Identify which cell holds the provided text, then report its [X, Y] central coordinate. 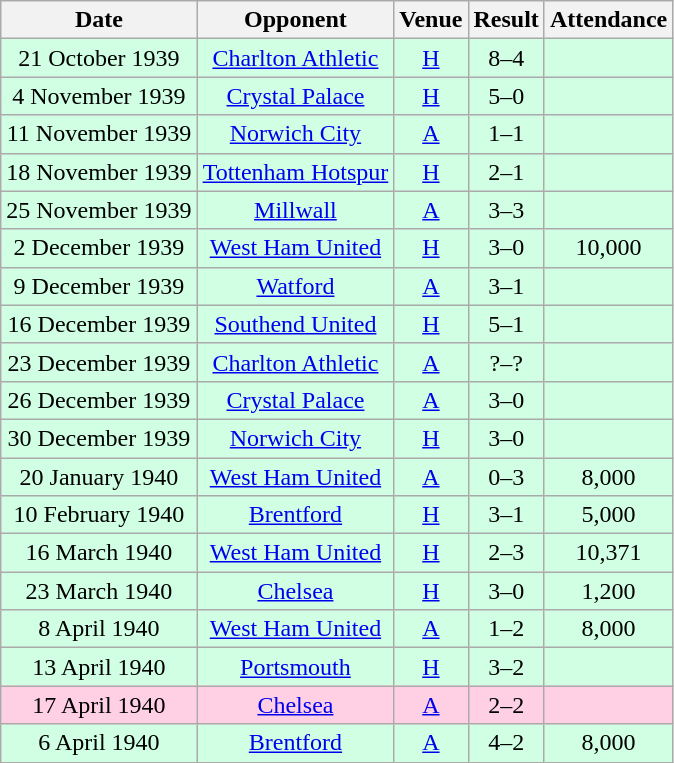
6 April 1940 [99, 743]
3–3 [506, 210]
17 April 1940 [99, 705]
5,000 [608, 515]
2–2 [506, 705]
30 December 1939 [99, 438]
18 November 1939 [99, 172]
5–0 [506, 96]
1–1 [506, 134]
2 December 1939 [99, 248]
20 January 1940 [99, 477]
9 December 1939 [99, 286]
23 March 1940 [99, 591]
1–2 [506, 629]
11 November 1939 [99, 134]
Opponent [296, 20]
Date [99, 20]
16 December 1939 [99, 324]
?–? [506, 362]
Attendance [608, 20]
4 November 1939 [99, 96]
2–1 [506, 172]
23 December 1939 [99, 362]
Millwall [296, 210]
16 March 1940 [99, 553]
Venue [431, 20]
8 April 1940 [99, 629]
10,371 [608, 553]
21 October 1939 [99, 58]
13 April 1940 [99, 667]
1,200 [608, 591]
0–3 [506, 477]
5–1 [506, 324]
Portsmouth [296, 667]
Result [506, 20]
10 February 1940 [99, 515]
26 December 1939 [99, 400]
3–2 [506, 667]
8–4 [506, 58]
2–3 [506, 553]
Tottenham Hotspur [296, 172]
Southend United [296, 324]
4–2 [506, 743]
25 November 1939 [99, 210]
10,000 [608, 248]
Watford [296, 286]
